Scan for the cell matching the given text and deliver its [x, y] coordinate at center. 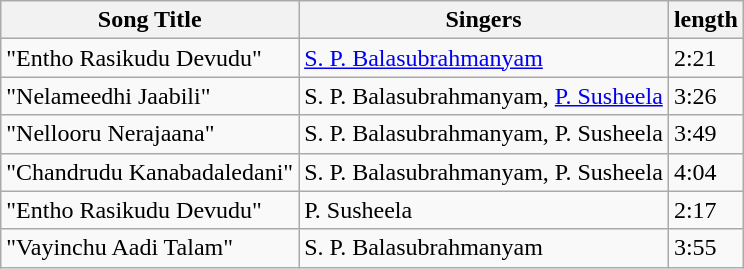
3:49 [706, 134]
"Nelameedhi Jaabili" [150, 96]
P. Susheela [484, 210]
3:55 [706, 248]
Song Title [150, 20]
2:17 [706, 210]
Singers [484, 20]
"Vayinchu Aadi Talam" [150, 248]
length [706, 20]
"Nellooru Nerajaana" [150, 134]
2:21 [706, 58]
3:26 [706, 96]
"Chandrudu Kanabadaledani" [150, 172]
4:04 [706, 172]
